Search for the cell housing the specified text and yield its [x, y] center coordinate. 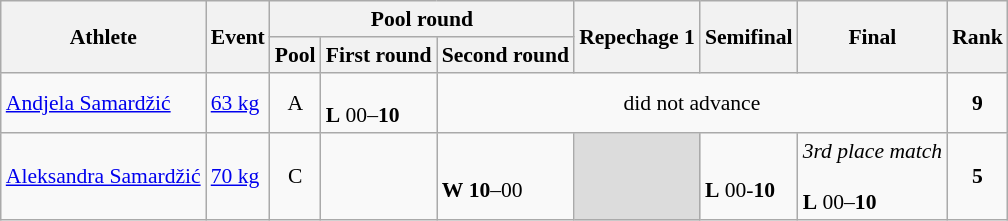
did not advance [692, 102]
5 [978, 178]
Aleksandra Samardžić [104, 178]
Athlete [104, 36]
3rd place matchL 00–10 [873, 178]
First round [379, 55]
9 [978, 102]
Andjela Samardžić [104, 102]
Rank [978, 36]
Repechage 1 [637, 36]
Second round [506, 55]
L 00–10 [379, 102]
Event [238, 36]
Semifinal [749, 36]
Final [873, 36]
L 00-10 [749, 178]
Pool round [422, 19]
A [296, 102]
70 kg [238, 178]
Pool [296, 55]
63 kg [238, 102]
W 10–00 [506, 178]
C [296, 178]
